Return the [X, Y] coordinate for the center point of the cell that contains the specified text.  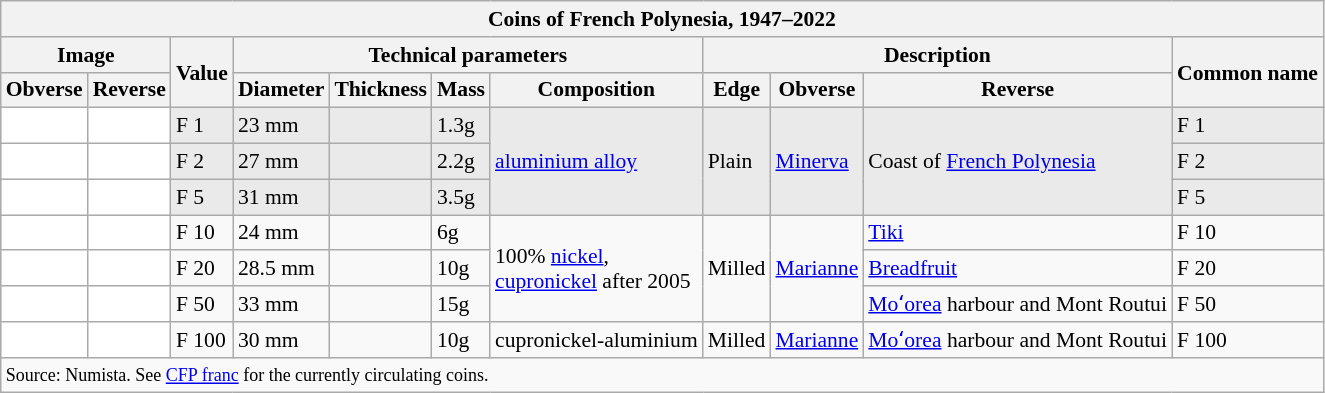
30 mm [281, 340]
Image [86, 55]
Mass [461, 90]
cupronickel-aluminium [596, 340]
Coast of French Polynesia [1018, 162]
Plain [737, 162]
Coins of French Polynesia, 1947–2022 [662, 19]
Source: Numista. See CFP franc for the currently circulating coins. [662, 375]
33 mm [281, 304]
Composition [596, 90]
Common name [1248, 72]
15g [461, 304]
Technical parameters [468, 55]
Edge [737, 90]
aluminium alloy [596, 162]
Value [202, 72]
28.5 mm [281, 269]
31 mm [281, 197]
100% nickel,cupronickel after 2005 [596, 268]
1.3g [461, 126]
Breadfruit [1018, 269]
2.2g [461, 162]
Tiki [1018, 233]
6g [461, 233]
27 mm [281, 162]
24 mm [281, 233]
Thickness [380, 90]
Diameter [281, 90]
3.5g [461, 197]
Minerva [816, 162]
Description [938, 55]
23 mm [281, 126]
